Return [x, y] of the center of cell containing provided text 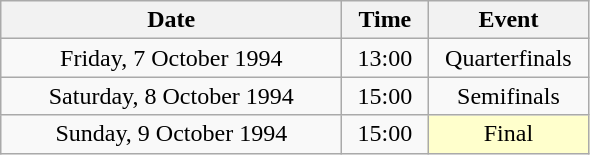
Event [508, 20]
Friday, 7 October 1994 [172, 58]
Quarterfinals [508, 58]
Sunday, 9 October 1994 [172, 134]
Final [508, 134]
13:00 [385, 58]
Time [385, 20]
Semifinals [508, 96]
Saturday, 8 October 1994 [172, 96]
Date [172, 20]
